Extract the (X, Y) coordinate from the center of the cell holding the provided text.  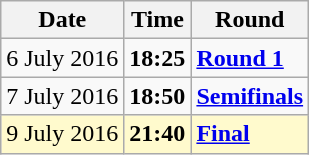
7 July 2016 (62, 96)
18:50 (158, 96)
21:40 (158, 134)
18:25 (158, 58)
6 July 2016 (62, 58)
9 July 2016 (62, 134)
Time (158, 20)
Round (250, 20)
Round 1 (250, 58)
Final (250, 134)
Date (62, 20)
Semifinals (250, 96)
